Provide the [x, y] coordinate of the cell's center where the given text is located.  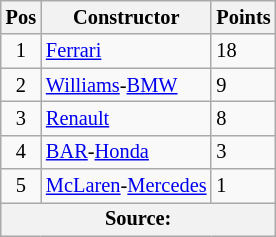
Ferrari [126, 51]
2 [21, 85]
8 [243, 118]
Source: [138, 219]
5 [21, 186]
Points [243, 17]
Renault [126, 118]
18 [243, 51]
BAR-Honda [126, 152]
Williams-BMW [126, 85]
McLaren-Mercedes [126, 186]
Pos [21, 17]
Constructor [126, 17]
4 [21, 152]
9 [243, 85]
